Scan for the cell matching the given text and deliver its (x, y) coordinate at center. 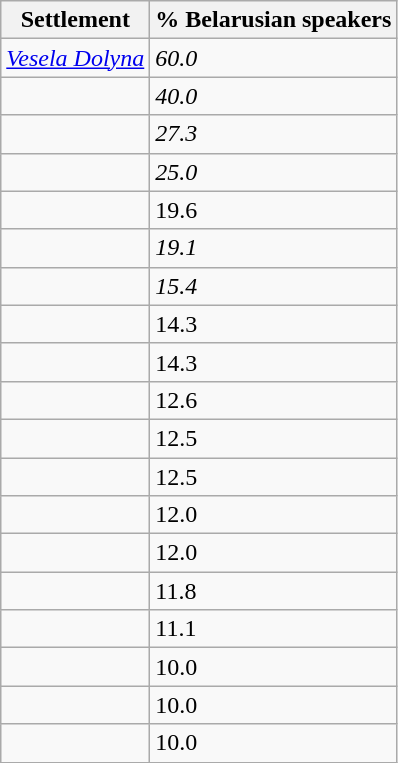
11.8 (274, 591)
12.6 (274, 400)
27.3 (274, 134)
25.0 (274, 172)
15.4 (274, 286)
% Belarusian speakers (274, 20)
Settlement (76, 20)
Vesela Dolyna (76, 58)
19.6 (274, 210)
19.1 (274, 248)
40.0 (274, 96)
11.1 (274, 629)
60.0 (274, 58)
